Extract the [X, Y] coordinate from the center of the cell holding the provided text.  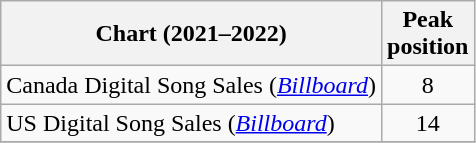
Chart (2021–2022) [192, 34]
Peakposition [428, 34]
8 [428, 85]
Canada Digital Song Sales (Billboard) [192, 85]
US Digital Song Sales (Billboard) [192, 123]
14 [428, 123]
